Identify which cell holds the provided text, then report its [x, y] central coordinate. 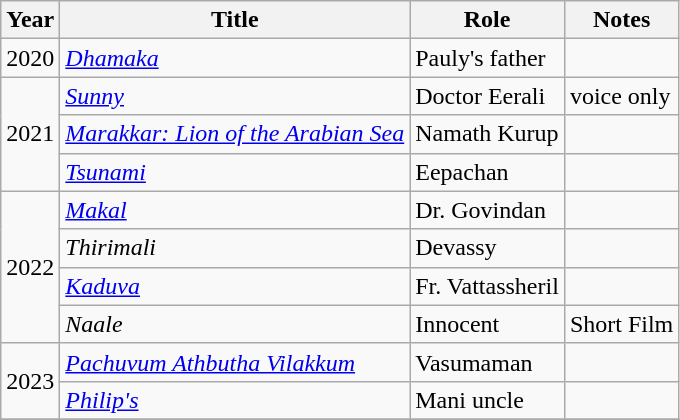
Dr. Govindan [488, 210]
2023 [30, 381]
Mani uncle [488, 400]
2022 [30, 267]
Kaduva [235, 286]
Role [488, 20]
Pauly's father [488, 58]
Notes [621, 20]
Thirimali [235, 248]
Title [235, 20]
Naale [235, 324]
Makal [235, 210]
Namath Kurup [488, 134]
Tsunami [235, 172]
voice only [621, 96]
Innocent [488, 324]
2021 [30, 134]
Vasumaman [488, 362]
Eepachan [488, 172]
Sunny [235, 96]
Short Film [621, 324]
Dhamaka [235, 58]
Year [30, 20]
Philip's [235, 400]
Devassy [488, 248]
Fr. Vattassheril [488, 286]
Doctor Eerali [488, 96]
Marakkar: Lion of the Arabian Sea [235, 134]
2020 [30, 58]
Pachuvum Athbutha Vilakkum [235, 362]
